Locate the cell with the specified text and output its [X, Y] center coordinate. 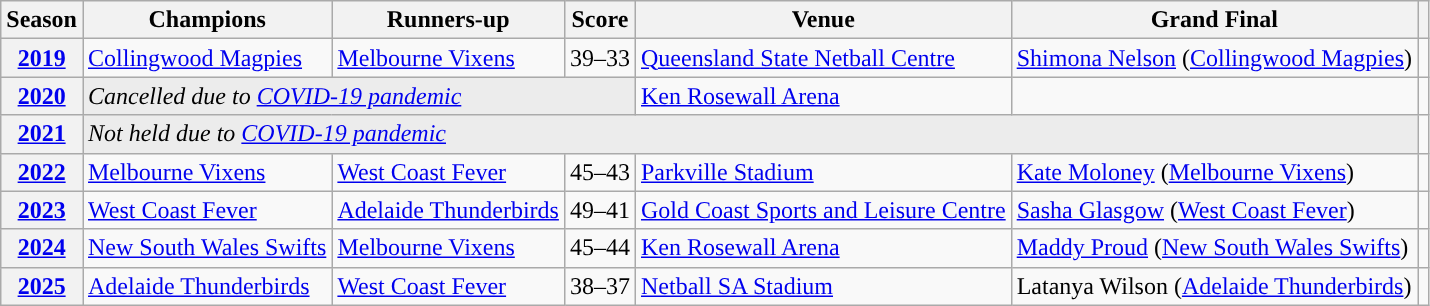
2021 [42, 134]
Grand Final [1214, 20]
Runners-up [448, 20]
2025 [42, 286]
2020 [42, 96]
38–37 [600, 286]
Queensland State Netball Centre [823, 58]
Cancelled due to COVID-19 pandemic [358, 96]
Maddy Proud (New South Wales Swifts) [1214, 248]
2022 [42, 172]
2024 [42, 248]
49–41 [600, 210]
New South Wales Swifts [206, 248]
45–44 [600, 248]
Shimona Nelson (Collingwood Magpies) [1214, 58]
Parkville Stadium [823, 172]
Latanya Wilson (Adelaide Thunderbirds) [1214, 286]
Sasha Glasgow (West Coast Fever) [1214, 210]
39–33 [600, 58]
Champions [206, 20]
Kate Moloney (Melbourne Vixens) [1214, 172]
Score [600, 20]
Collingwood Magpies [206, 58]
45–43 [600, 172]
Venue [823, 20]
Season [42, 20]
2019 [42, 58]
2023 [42, 210]
Gold Coast Sports and Leisure Centre [823, 210]
Not held due to COVID-19 pandemic [750, 134]
Netball SA Stadium [823, 286]
